Locate the cell with the specified text and output its (x, y) center coordinate. 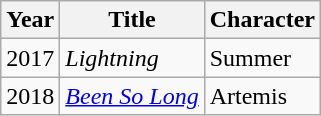
Lightning (132, 58)
Year (30, 20)
2018 (30, 96)
Been So Long (132, 96)
Summer (262, 58)
Character (262, 20)
Title (132, 20)
Artemis (262, 96)
2017 (30, 58)
